Pinpoint the cell where the given text exists, returning its [X, Y] midpoint coordinate. 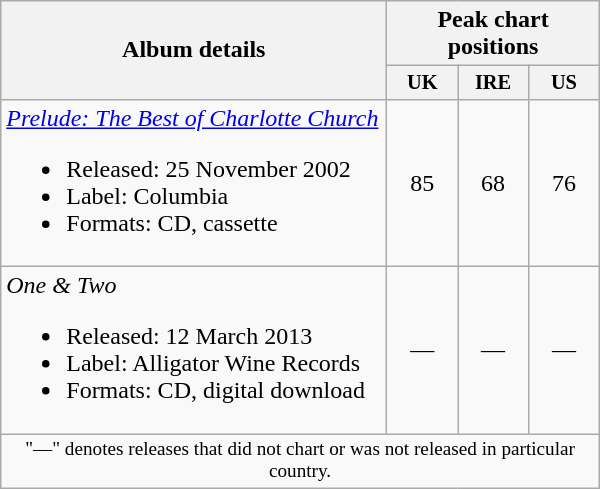
68 [494, 182]
Album details [194, 50]
85 [422, 182]
US [564, 83]
IRE [494, 83]
One & TwoReleased: 12 March 2013Label: Alligator Wine RecordsFormats: CD, digital download [194, 350]
"—" denotes releases that did not chart or was not released in particular country. [300, 461]
UK [422, 83]
Peak chart positions [494, 34]
Prelude: The Best of Charlotte ChurchReleased: 25 November 2002Label: ColumbiaFormats: CD, cassette [194, 182]
76 [564, 182]
